Provide the [X, Y] coordinate of the cell's center where the given text is located.  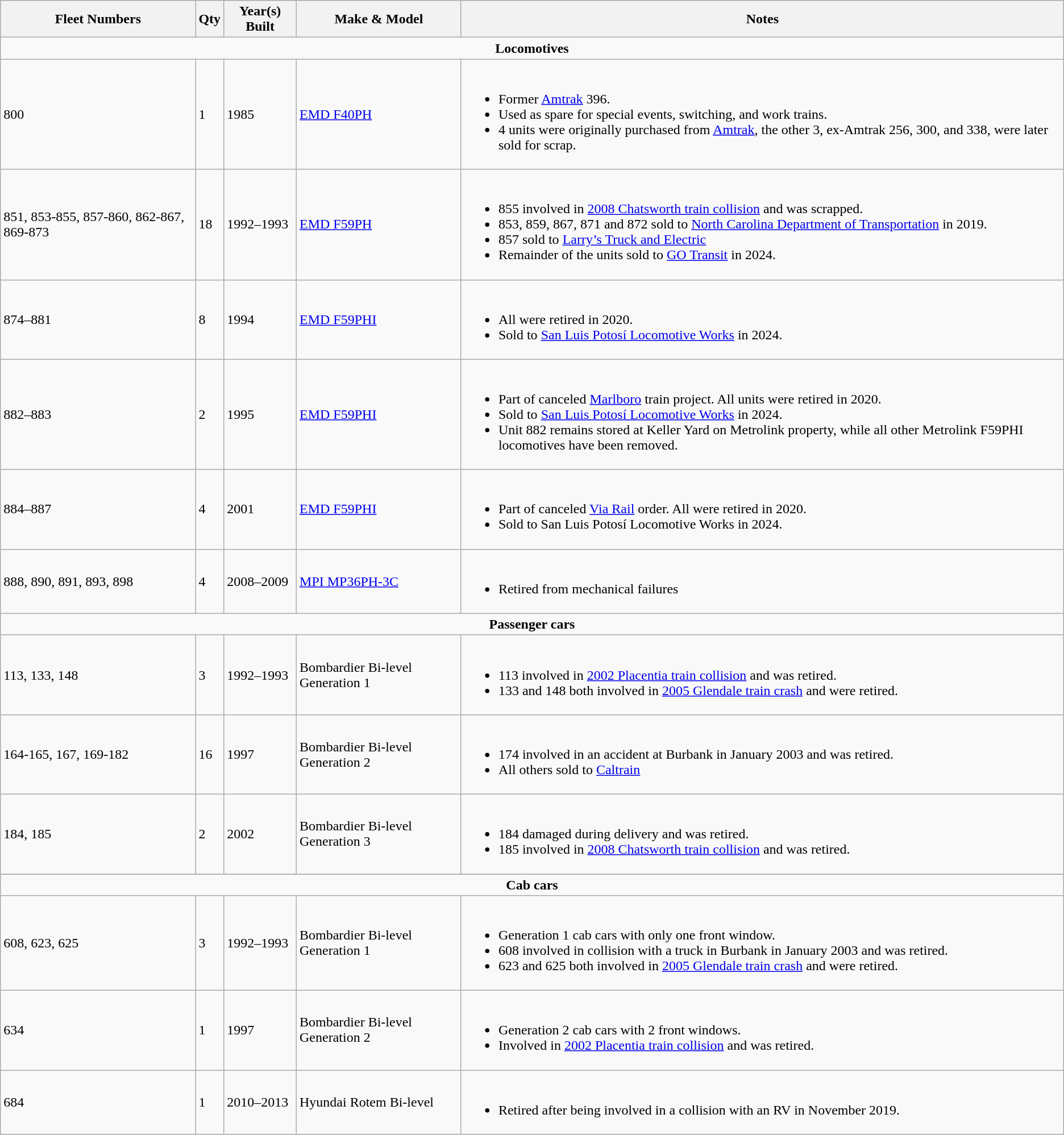
800 [98, 114]
874–881 [98, 319]
1985 [260, 114]
16 [210, 754]
18 [210, 224]
2002 [260, 834]
Hyundai Rotem Bi-level [379, 1103]
884–887 [98, 509]
Generation 2 cab cars with 2 front windows.Involved in 2002 Placentia train collision and was retired. [762, 1030]
2008–2009 [260, 581]
164-165, 167, 169-182 [98, 754]
Fleet Numbers [98, 19]
Notes [762, 19]
Year(s) Built [260, 19]
184 damaged during delivery and was retired.185 involved in 2008 Chatsworth train collision and was retired. [762, 834]
882–883 [98, 414]
2001 [260, 509]
EMD F59PH [379, 224]
8 [210, 319]
184, 185 [98, 834]
608, 623, 625 [98, 943]
634 [98, 1030]
Passenger cars [532, 624]
Part of canceled Via Rail order. All were retired in 2020.Sold to San Luis Potosí Locomotive Works in 2024. [762, 509]
Make & Model [379, 19]
1995 [260, 414]
Locomotives [532, 48]
Cab cars [532, 885]
684 [98, 1103]
888, 890, 891, 893, 898 [98, 581]
113, 133, 148 [98, 675]
Retired from mechanical failures [762, 581]
EMD F40PH [379, 114]
1994 [260, 319]
Retired after being involved in a collision with an RV in November 2019. [762, 1103]
113 involved in 2002 Placentia train collision and was retired.133 and 148 both involved in 2005 Glendale train crash and were retired. [762, 675]
All were retired in 2020.Sold to San Luis Potosí Locomotive Works in 2024. [762, 319]
MPI MP36PH-3C [379, 581]
174 involved in an accident at Burbank in January 2003 and was retired.All others sold to Caltrain [762, 754]
Bombardier Bi-level Generation 3 [379, 834]
851, 853-855, 857-860, 862-867, 869-873 [98, 224]
Qty [210, 19]
2010–2013 [260, 1103]
